Find where the given text appears and provide that cell's center as [x, y] coordinate. 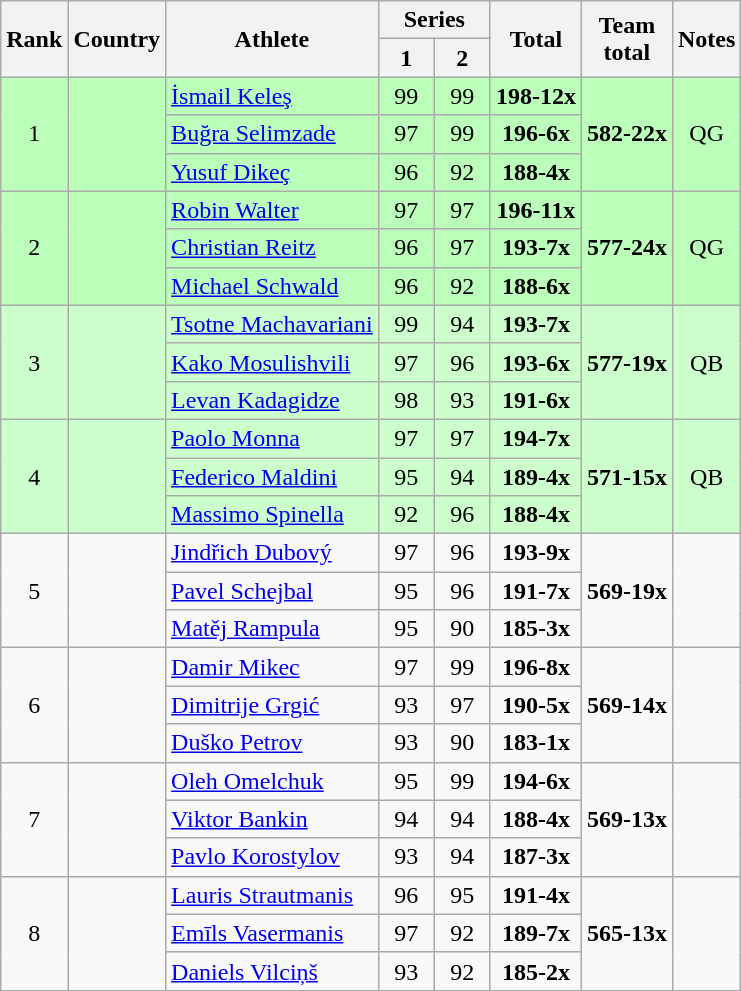
Dimitrije Grgić [272, 705]
194-6x [536, 781]
Pavlo Korostylov [272, 857]
3 [34, 362]
185-2x [536, 971]
191-7x [536, 591]
189-7x [536, 933]
183-1x [536, 743]
577-24x [626, 248]
5 [34, 591]
Daniels Vilciņš [272, 971]
187-3x [536, 857]
Tsotne Machavariani [272, 324]
Pavel Schejbal [272, 591]
Duško Petrov [272, 743]
8 [34, 933]
577-19x [626, 362]
Massimo Spinella [272, 515]
98 [406, 400]
569-13x [626, 819]
Christian Reitz [272, 248]
Federico Maldini [272, 477]
Notes [706, 39]
Buğra Selimzade [272, 134]
191-6x [536, 400]
Oleh Omelchuk [272, 781]
194-7x [536, 438]
4 [34, 476]
Kako Mosulishvili [272, 362]
Matěj Rampula [272, 629]
Michael Schwald [272, 286]
188-6x [536, 286]
185-3x [536, 629]
198-12x [536, 96]
Jindřich Dubový [272, 553]
569-14x [626, 705]
Emīls Vasermanis [272, 933]
Viktor Bankin [272, 819]
İsmail Keleş [272, 96]
196-11x [536, 210]
189-4x [536, 477]
Teamtotal [626, 39]
Country [117, 39]
196-8x [536, 667]
Yusuf Dikeç [272, 172]
565-13x [626, 933]
Paolo Monna [272, 438]
193-9x [536, 553]
571-15x [626, 476]
Athlete [272, 39]
7 [34, 819]
569-19x [626, 591]
196-6x [536, 134]
6 [34, 705]
Series [434, 20]
193-6x [536, 362]
191-4x [536, 895]
Damir Mikec [272, 667]
Rank [34, 39]
Lauris Strautmanis [272, 895]
190-5x [536, 705]
582-22x [626, 134]
Total [536, 39]
Robin Walter [272, 210]
Levan Kadagidze [272, 400]
